Search for the cell housing the specified text and yield its (X, Y) center coordinate. 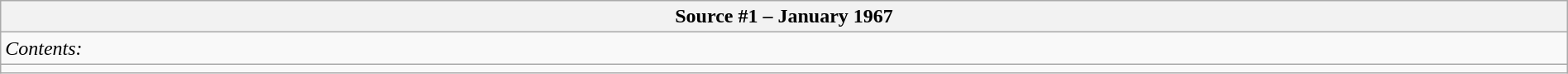
Contents: (784, 48)
Source #1 – January 1967 (784, 17)
